From the cell containing the given text, extract its center point as [X, Y] coordinate. 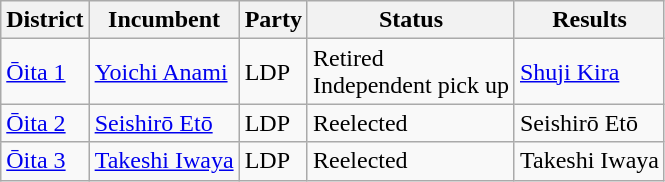
Ōita 3 [45, 161]
Incumbent [164, 20]
Status [410, 20]
RetiredIndependent pick up [410, 72]
District [45, 20]
Shuji Kira [589, 72]
Party [273, 20]
Ōita 1 [45, 72]
Results [589, 20]
Ōita 2 [45, 123]
Yoichi Anami [164, 72]
